Locate the cell with the specified text and output its [x, y] center coordinate. 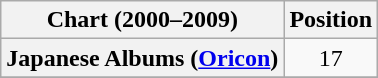
Position [331, 20]
Chart (2000–2009) [142, 20]
Japanese Albums (Oricon) [142, 58]
17 [331, 58]
